Locate the cell with the specified text and output its (X, Y) center coordinate. 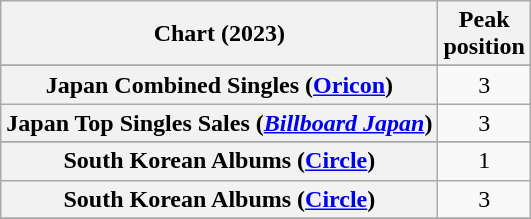
Japan Top Singles Sales (Billboard Japan) (220, 123)
Chart (2023) (220, 34)
1 (484, 161)
Japan Combined Singles (Oricon) (220, 85)
Peakposition (484, 34)
